Pinpoint the cell where the given text exists, returning its (x, y) midpoint coordinate. 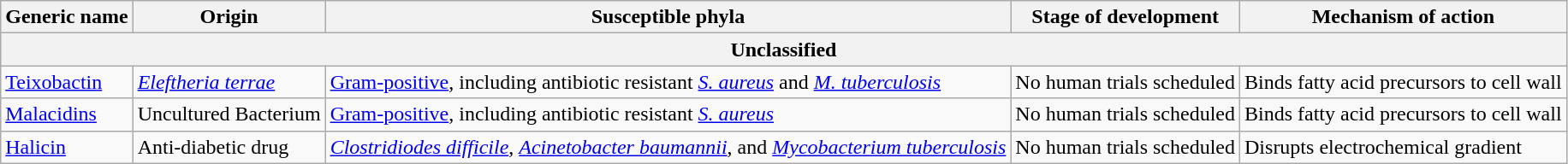
Halicin (67, 147)
Susceptible phyla (668, 17)
Disrupts electrochemical gradient (1404, 147)
Anti-diabetic drug (229, 147)
Origin (229, 17)
Malacidins (67, 114)
Stage of development (1126, 17)
Mechanism of action (1404, 17)
Generic name (67, 17)
Gram-positive, including antibiotic resistant S. aureus and M. tuberculosis (668, 82)
Teixobactin (67, 82)
Uncultured Bacterium (229, 114)
Unclassified (784, 50)
Eleftheria terrae (229, 82)
Gram-positive, including antibiotic resistant S. aureus (668, 114)
Clostridiodes difficile, Acinetobacter baumannii, and Mycobacterium tuberculosis (668, 147)
